From the cell containing the given text, extract its center point as [X, Y] coordinate. 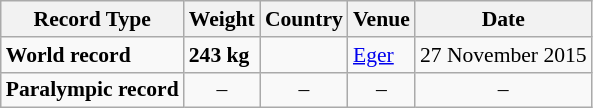
Weight [222, 19]
Eger [382, 55]
World record [92, 55]
Date [504, 19]
Paralympic record [92, 90]
Record Type [92, 19]
27 November 2015 [504, 55]
Country [304, 19]
Venue [382, 19]
243 kg [222, 55]
